Provide the (x, y) coordinate of the cell's center where the given text is located.  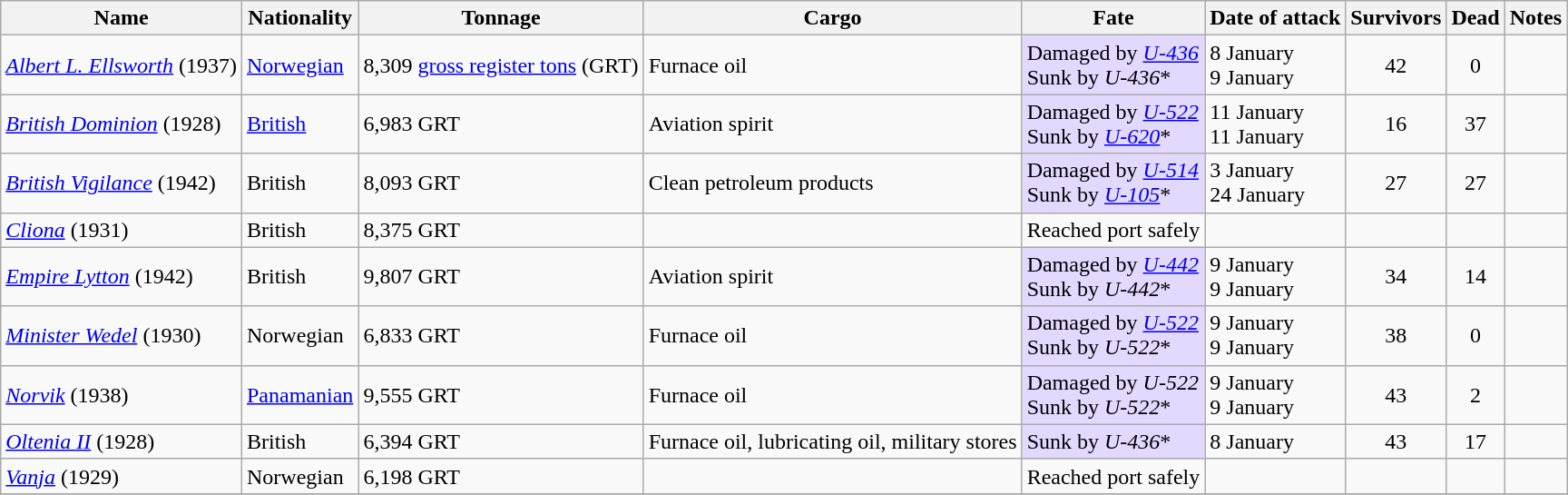
17 (1475, 441)
Date of attack (1276, 18)
6,983 GRT (501, 124)
Sunk by U-436* (1113, 441)
Furnace oil, lubricating oil, military stores (833, 441)
11 January11 January (1276, 124)
16 (1396, 124)
Oltenia II (1928) (122, 441)
British Dominion (1928) (122, 124)
Vanja (1929) (122, 476)
34 (1396, 276)
9,807 GRT (501, 276)
8 January (1276, 441)
Empire Lytton (1942) (122, 276)
8,375 GRT (501, 230)
Fate (1113, 18)
8,093 GRT (501, 183)
Albert L. Ellsworth (1937) (122, 65)
Nationality (299, 18)
Damaged by U-436Sunk by U-436* (1113, 65)
2 (1475, 394)
Panamanian (299, 394)
14 (1475, 276)
8,309 gross register tons (GRT) (501, 65)
Minister Wedel (1930) (122, 336)
3 January24 January (1276, 183)
Name (122, 18)
6,198 GRT (501, 476)
6,394 GRT (501, 441)
Tonnage (501, 18)
Dead (1475, 18)
9,555 GRT (501, 394)
8 January9 January (1276, 65)
Damaged by U-442Sunk by U-442* (1113, 276)
Damaged by U-514Sunk by U-105* (1113, 183)
Cargo (833, 18)
Norvik (1938) (122, 394)
42 (1396, 65)
Cliona (1931) (122, 230)
British Vigilance (1942) (122, 183)
38 (1396, 336)
Notes (1535, 18)
Clean petroleum products (833, 183)
6,833 GRT (501, 336)
Damaged by U-522Sunk by U-620* (1113, 124)
Survivors (1396, 18)
37 (1475, 124)
